Output the [x, y] coordinate of the center of the cell containing the given text.  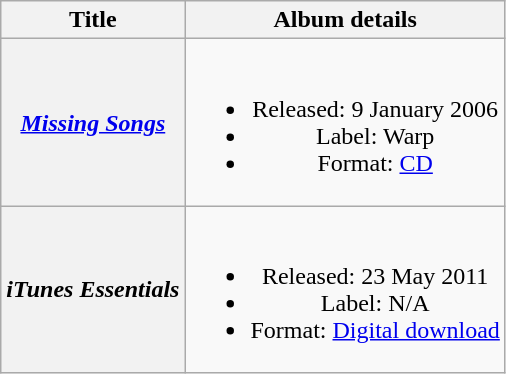
Title [93, 20]
iTunes Essentials [93, 290]
Album details [345, 20]
Released: 9 January 2006Label: WarpFormat: CD [345, 122]
Released: 23 May 2011Label: N/AFormat: Digital download [345, 290]
Missing Songs [93, 122]
